Capture the cell that displays the provided text and extract its (x, y) central coordinate. 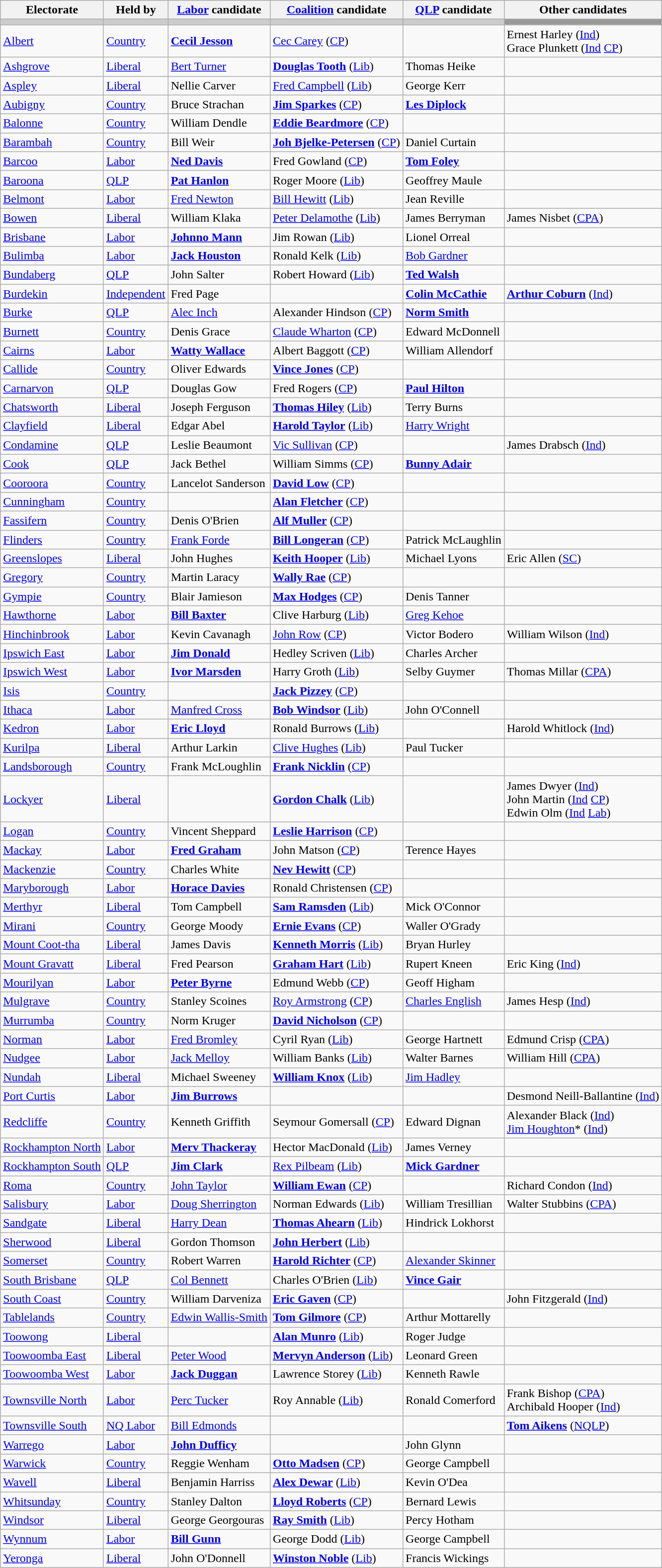
John O'Donnell (219, 1558)
Benjamin Harriss (219, 1482)
Hindrick Lokhorst (454, 1223)
Balonne (52, 123)
Jim Clark (219, 1166)
Ipswich East (52, 653)
Aspley (52, 85)
Alex Dewar (Lib) (337, 1482)
Gympie (52, 596)
Ronald Comerford (454, 1400)
Eric Lloyd (219, 729)
Bill Gunn (219, 1539)
Mervyn Anderson (Lib) (337, 1355)
Mick Gardner (454, 1166)
Blair Jamieson (219, 596)
Gordon Chalk (Lib) (337, 799)
Bruce Strachan (219, 104)
Bernard Lewis (454, 1501)
Peter Delamothe (Lib) (337, 218)
Townsville North (52, 1400)
James Nisbet (CPA) (583, 218)
John Row (CP) (337, 634)
George Georgouras (219, 1520)
Albert Baggott (CP) (337, 350)
Jean Reville (454, 199)
Geoffrey Maule (454, 180)
Fred Campbell (Lib) (337, 85)
Lockyer (52, 799)
Arthur Larkin (219, 747)
Burdekin (52, 294)
Percy Hotham (454, 1520)
Windsor (52, 1520)
QLP candidate (454, 10)
Callide (52, 369)
Bunny Adair (454, 464)
Coalition candidate (337, 10)
Fred Bromley (219, 1039)
Norm Smith (454, 313)
Ned Davis (219, 161)
John Salter (219, 275)
Kenneth Griffith (219, 1121)
Mourilyan (52, 983)
Mount Coot-tha (52, 945)
Bill Edmonds (219, 1425)
Graham Hart (Lib) (337, 964)
Eric Allen (SC) (583, 559)
Mackenzie (52, 869)
Kevin O'Dea (454, 1482)
Edward Dignan (454, 1121)
Jack Houston (219, 256)
Denis Tanner (454, 596)
Baroona (52, 180)
Roy Armstrong (CP) (337, 1001)
George Kerr (454, 85)
Aubigny (52, 104)
NQ Labor (136, 1425)
Otto Madsen (CP) (337, 1463)
Colin McCathie (454, 294)
Peter Wood (219, 1355)
Tom Aikens (NQLP) (583, 1425)
Burke (52, 313)
Warrego (52, 1444)
Harold Richter (CP) (337, 1261)
Bryan Hurley (454, 945)
Norman Edwards (Lib) (337, 1204)
Hawthorne (52, 615)
Joseph Ferguson (219, 407)
John Taylor (219, 1185)
Perc Tucker (219, 1400)
Burnett (52, 331)
James Drabsch (Ind) (583, 445)
Ted Walsh (454, 275)
John Matson (CP) (337, 850)
Daniel Curtain (454, 142)
Lionel Orreal (454, 237)
Jim Rowan (Lib) (337, 237)
Kenneth Morris (Lib) (337, 945)
Terence Hayes (454, 850)
Patrick McLaughlin (454, 539)
Barcoo (52, 161)
Thomas Heike (454, 67)
Michael Lyons (454, 559)
Watty Wallace (219, 350)
Redcliffe (52, 1121)
Harold Whitlock (Ind) (583, 729)
Nev Hewitt (CP) (337, 869)
Claude Wharton (CP) (337, 331)
Carnarvon (52, 388)
Thomas Millar (CPA) (583, 672)
Douglas Gow (219, 388)
Maryborough (52, 888)
Somerset (52, 1261)
Jim Hadley (454, 1077)
Cook (52, 464)
John Fitzgerald (Ind) (583, 1299)
James Davis (219, 945)
James Berryman (454, 218)
John Glynn (454, 1444)
Bob Windsor (Lib) (337, 710)
Thomas Hiley (Lib) (337, 407)
Rupert Kneen (454, 964)
Bert Turner (219, 67)
Eddie Beardmore (CP) (337, 123)
Desmond Neill-Ballantine (Ind) (583, 1096)
Johnno Mann (219, 237)
Alexander Hindson (CP) (337, 313)
Ernest Harley (Ind) Grace Plunkett (Ind CP) (583, 41)
Merv Thackeray (219, 1147)
Charles Archer (454, 653)
William Klaka (219, 218)
Wavell (52, 1482)
Arthur Coburn (Ind) (583, 294)
Lawrence Storey (Lib) (337, 1374)
Condamine (52, 445)
Harold Taylor (Lib) (337, 426)
Brisbane (52, 237)
Alexander Skinner (454, 1261)
Kenneth Rawle (454, 1374)
Whitsunday (52, 1501)
Bowen (52, 218)
Port Curtis (52, 1096)
Joh Bjelke-Petersen (CP) (337, 142)
Mirani (52, 926)
Roy Annable (Lib) (337, 1400)
Stanley Scoines (219, 1001)
Bulimba (52, 256)
Clive Harburg (Lib) (337, 615)
Cairns (52, 350)
Fred Graham (219, 850)
Max Hodges (CP) (337, 596)
Barambah (52, 142)
Bill Baxter (219, 615)
James Hesp (Ind) (583, 1001)
Manfred Cross (219, 710)
Harry Groth (Lib) (337, 672)
South Brisbane (52, 1280)
Ernie Evans (CP) (337, 926)
Norman (52, 1039)
Tom Gilmore (CP) (337, 1318)
Roma (52, 1185)
William Dendle (219, 123)
Paul Tucker (454, 747)
Charles O'Brien (Lib) (337, 1280)
Mackay (52, 850)
Other candidates (583, 10)
Kedron (52, 729)
Cooroora (52, 483)
Keith Hooper (Lib) (337, 559)
Fred Rogers (CP) (337, 388)
Bob Gardner (454, 256)
Tom Foley (454, 161)
Albert (52, 41)
Arthur Mottarelly (454, 1318)
Fred Newton (219, 199)
Robert Warren (219, 1261)
Nellie Carver (219, 85)
Harry Dean (219, 1223)
William Simms (CP) (337, 464)
Ipswich West (52, 672)
Chatsworth (52, 407)
Roger Judge (454, 1336)
Frank Bishop (CPA) Archibald Hooper (Ind) (583, 1400)
Fred Pearson (219, 964)
Held by (136, 10)
Frank Forde (219, 539)
Jack Melloy (219, 1058)
Douglas Tooth (Lib) (337, 67)
Edmund Webb (CP) (337, 983)
Hector MacDonald (Lib) (337, 1147)
Mick O'Connor (454, 907)
Terry Burns (454, 407)
Nudgee (52, 1058)
Rockhampton South (52, 1166)
Les Diplock (454, 104)
William Allendorf (454, 350)
Wally Rae (CP) (337, 578)
William Hill (CPA) (583, 1058)
David Low (CP) (337, 483)
Michael Sweeney (219, 1077)
South Coast (52, 1299)
Stanley Dalton (219, 1501)
John O'Connell (454, 710)
Jack Duggan (219, 1374)
Toowoomba West (52, 1374)
Clive Hughes (Lib) (337, 747)
Gordon Thomson (219, 1242)
Ronald Burrows (Lib) (337, 729)
William Darveniza (219, 1299)
Charles English (454, 1001)
Tom Campbell (219, 907)
Edmund Crisp (CPA) (583, 1039)
Toowoomba East (52, 1355)
Vic Sullivan (CP) (337, 445)
Martin Laracy (219, 578)
Alan Munro (Lib) (337, 1336)
Ray Smith (Lib) (337, 1520)
William Wilson (Ind) (583, 634)
Yeronga (52, 1558)
James Verney (454, 1147)
Clayfield (52, 426)
Greg Kehoe (454, 615)
Hinchinbrook (52, 634)
Merthyr (52, 907)
Ivor Marsden (219, 672)
Bill Hewitt (Lib) (337, 199)
Murrumba (52, 1020)
George Moody (219, 926)
Horace Davies (219, 888)
Toowong (52, 1336)
Robert Howard (Lib) (337, 275)
Pat Hanlon (219, 180)
Jim Donald (219, 653)
William Banks (Lib) (337, 1058)
David Nicholson (CP) (337, 1020)
John Dufficy (219, 1444)
William Knox (Lib) (337, 1077)
Jim Sparkes (CP) (337, 104)
Leslie Harrison (CP) (337, 831)
Rex Pilbeam (Lib) (337, 1166)
Sherwood (52, 1242)
Ashgrove (52, 67)
Vince Gair (454, 1280)
Hedley Scriven (Lib) (337, 653)
Norm Kruger (219, 1020)
Peter Byrne (219, 983)
Denis O'Brien (219, 520)
Francis Wickings (454, 1558)
Frank McLoughlin (219, 766)
Tablelands (52, 1318)
Nundah (52, 1077)
Sandgate (52, 1223)
Denis Grace (219, 331)
John Hughes (219, 559)
Logan (52, 831)
John Herbert (Lib) (337, 1242)
Independent (136, 294)
Oliver Edwards (219, 369)
Geoff Higham (454, 983)
Jim Burrows (219, 1096)
Wynnum (52, 1539)
Seymour Gomersall (CP) (337, 1121)
Salisbury (52, 1204)
Leslie Beaumont (219, 445)
Selby Guymer (454, 672)
George Hartnett (454, 1039)
Lancelot Sanderson (219, 483)
Fred Page (219, 294)
Harry Wright (454, 426)
Frank Nicklin (CP) (337, 766)
Vincent Sheppard (219, 831)
Mulgrave (52, 1001)
Richard Condon (Ind) (583, 1185)
Rockhampton North (52, 1147)
Cunningham (52, 501)
Fassifern (52, 520)
Fred Gowland (CP) (337, 161)
Waller O'Grady (454, 926)
Bundaberg (52, 275)
Eric Gaven (CP) (337, 1299)
Cecil Jesson (219, 41)
William Ewan (CP) (337, 1185)
Labor candidate (219, 10)
Winston Noble (Lib) (337, 1558)
Landsborough (52, 766)
William Tresillian (454, 1204)
Leonard Green (454, 1355)
Jack Pizzey (CP) (337, 691)
Jack Bethel (219, 464)
Thomas Ahearn (Lib) (337, 1223)
Doug Sherrington (219, 1204)
Cyril Ryan (Lib) (337, 1039)
Edwin Wallis-Smith (219, 1318)
James Dwyer (Ind) John Martin (Ind CP) Edwin Olm (Ind Lab) (583, 799)
Townsville South (52, 1425)
Walter Stubbins (CPA) (583, 1204)
Bill Longeran (CP) (337, 539)
Isis (52, 691)
Mount Gravatt (52, 964)
Col Bennett (219, 1280)
Alan Fletcher (CP) (337, 501)
Alexander Black (Ind) Jim Houghton* (Ind) (583, 1121)
Bill Weir (219, 142)
Roger Moore (Lib) (337, 180)
Eric King (Ind) (583, 964)
Vince Jones (CP) (337, 369)
Kevin Cavanagh (219, 634)
Victor Bodero (454, 634)
Ronald Kelk (Lib) (337, 256)
Ithaca (52, 710)
Ronald Christensen (CP) (337, 888)
Edward McDonnell (454, 331)
George Dodd (Lib) (337, 1539)
Warwick (52, 1463)
Lloyd Roberts (CP) (337, 1501)
Walter Barnes (454, 1058)
Cec Carey (CP) (337, 41)
Reggie Wenham (219, 1463)
Alec Inch (219, 313)
Alf Muller (CP) (337, 520)
Kurilpa (52, 747)
Flinders (52, 539)
Edgar Abel (219, 426)
Greenslopes (52, 559)
Paul Hilton (454, 388)
Gregory (52, 578)
Electorate (52, 10)
Charles White (219, 869)
Belmont (52, 199)
Sam Ramsden (Lib) (337, 907)
